Identify which cell holds the provided text, then report its [x, y] central coordinate. 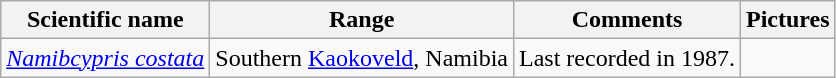
Namibcypris costata [106, 58]
Comments [626, 20]
Scientific name [106, 20]
Range [362, 20]
Last recorded in 1987. [626, 58]
Southern Kaokoveld, Namibia [362, 58]
Pictures [788, 20]
